Pinpoint the cell where the given text exists, returning its (x, y) midpoint coordinate. 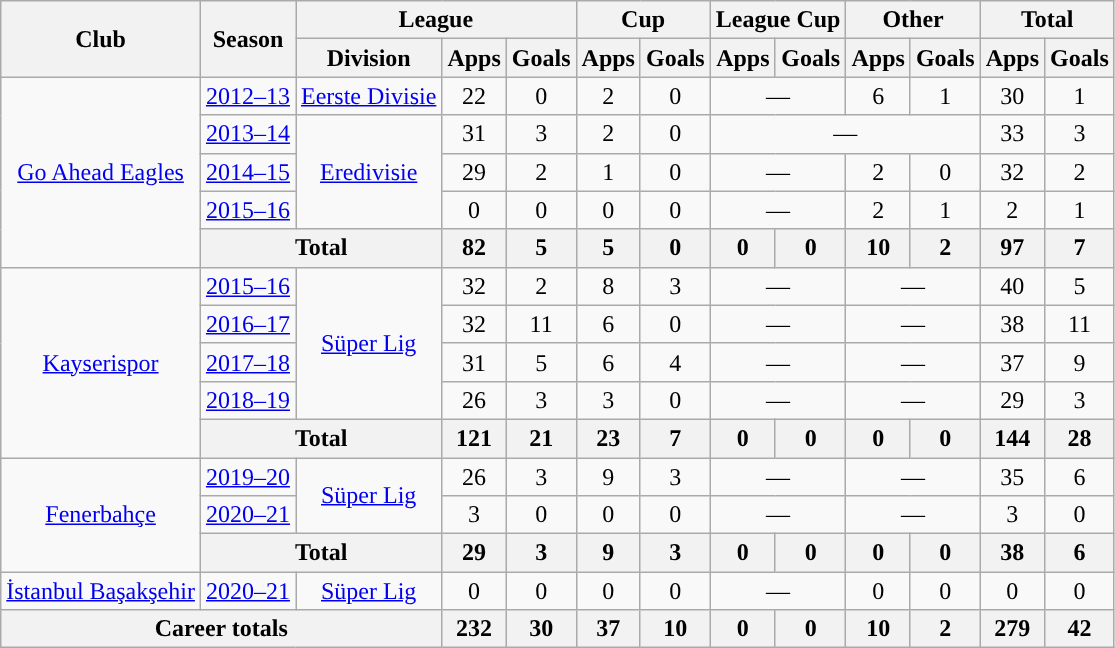
2016–17 (248, 324)
Eerste Divisie (369, 96)
35 (1012, 477)
Go Ahead Eagles (101, 172)
2014–15 (248, 172)
21 (541, 438)
İstanbul Başakşehir (101, 591)
2019–20 (248, 477)
232 (474, 629)
121 (474, 438)
40 (1012, 286)
2012–13 (248, 96)
Kayserispor (101, 362)
4 (675, 362)
League Cup (778, 20)
Season (248, 39)
Division (369, 58)
Eredivisie (369, 172)
Career totals (222, 629)
2018–19 (248, 400)
Cup (643, 20)
8 (608, 286)
82 (474, 248)
22 (474, 96)
33 (1012, 134)
97 (1012, 248)
2013–14 (248, 134)
Fenerbahçe (101, 515)
144 (1012, 438)
Other (913, 20)
23 (608, 438)
League (436, 20)
Club (101, 39)
2017–18 (248, 362)
42 (1080, 629)
279 (1012, 629)
28 (1080, 438)
